Identify which cell holds the provided text, then report its (x, y) central coordinate. 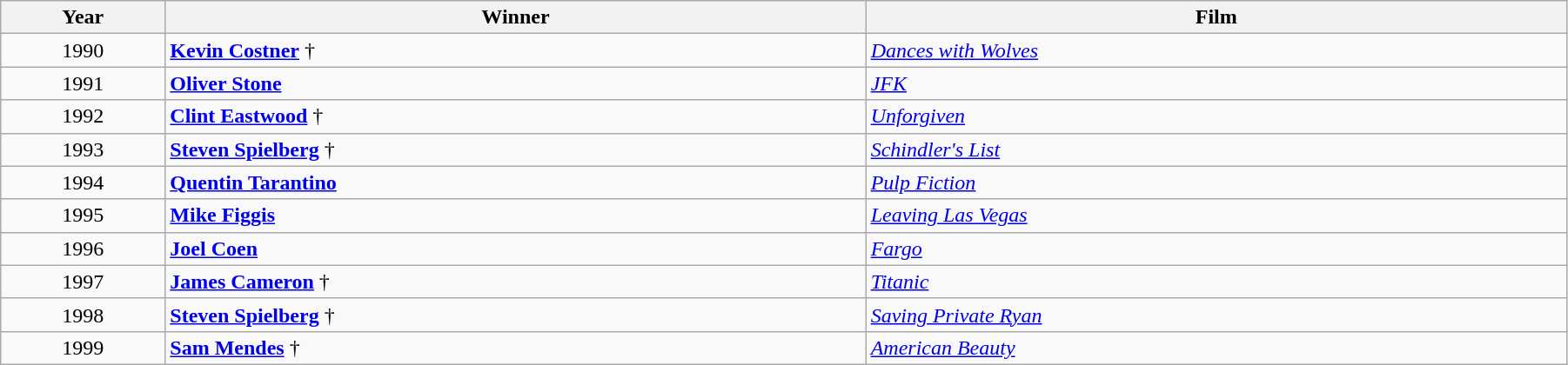
Sam Mendes † (515, 348)
Schindler's List (1216, 149)
Fargo (1216, 249)
American Beauty (1216, 348)
1994 (84, 182)
Clint Eastwood † (515, 116)
Winner (515, 17)
Dances with Wolves (1216, 50)
Pulp Fiction (1216, 182)
Saving Private Ryan (1216, 315)
Leaving Las Vegas (1216, 216)
1999 (84, 348)
1998 (84, 315)
Mike Figgis (515, 216)
Quentin Tarantino (515, 182)
Joel Coen (515, 249)
1993 (84, 149)
1991 (84, 83)
Titanic (1216, 282)
1997 (84, 282)
1996 (84, 249)
Oliver Stone (515, 83)
1992 (84, 116)
Unforgiven (1216, 116)
Film (1216, 17)
Kevin Costner † (515, 50)
Year (84, 17)
1995 (84, 216)
James Cameron † (515, 282)
1990 (84, 50)
JFK (1216, 83)
